Output the (X, Y) coordinate of the center of the cell containing the given text.  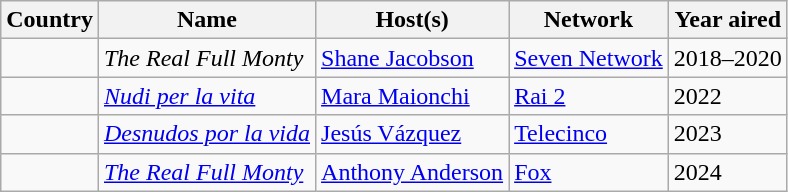
Country (50, 20)
Year aired (728, 20)
Host(s) (412, 20)
Anthony Anderson (412, 172)
Nudi per la vita (206, 96)
Desnudos por la vida (206, 134)
Seven Network (589, 58)
Network (589, 20)
Shane Jacobson (412, 58)
Telecinco (589, 134)
2018–2020 (728, 58)
2023 (728, 134)
Name (206, 20)
Rai 2 (589, 96)
Fox (589, 172)
2024 (728, 172)
Mara Maionchi (412, 96)
2022 (728, 96)
Jesús Vázquez (412, 134)
